Return (X, Y) of the center of cell containing provided text 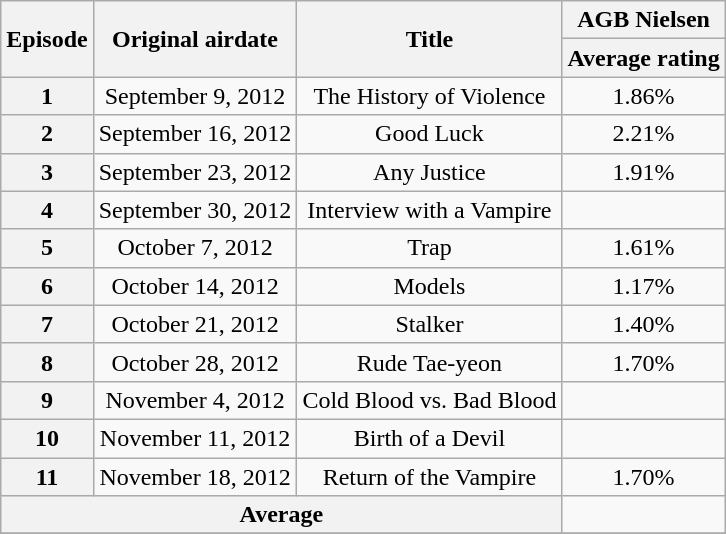
2 (47, 134)
Trap (430, 248)
8 (47, 362)
The History of Violence (430, 96)
AGB Nielsen (644, 20)
Cold Blood vs. Bad Blood (430, 400)
Stalker (430, 324)
2.21% (644, 134)
September 30, 2012 (195, 210)
October 7, 2012 (195, 248)
1.17% (644, 286)
1.91% (644, 172)
Birth of a Devil (430, 438)
Average rating (644, 58)
Title (430, 39)
11 (47, 477)
5 (47, 248)
Interview with a Vampire (430, 210)
Good Luck (430, 134)
October 14, 2012 (195, 286)
October 21, 2012 (195, 324)
10 (47, 438)
October 28, 2012 (195, 362)
1.86% (644, 96)
September 23, 2012 (195, 172)
7 (47, 324)
Average (282, 515)
Episode (47, 39)
1.40% (644, 324)
1.61% (644, 248)
November 18, 2012 (195, 477)
3 (47, 172)
Rude Tae-yeon (430, 362)
Models (430, 286)
9 (47, 400)
6 (47, 286)
November 11, 2012 (195, 438)
Original airdate (195, 39)
Return of the Vampire (430, 477)
September 9, 2012 (195, 96)
September 16, 2012 (195, 134)
Any Justice (430, 172)
November 4, 2012 (195, 400)
1 (47, 96)
4 (47, 210)
